For the text-containing cell, return its midpoint in (x, y) coordinate format. 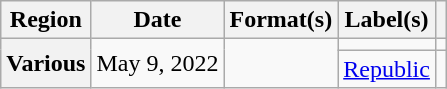
Republic (387, 69)
Label(s) (387, 20)
Date (158, 20)
Region (46, 20)
Format(s) (281, 20)
May 9, 2022 (158, 64)
Various (46, 64)
